Detect which cell encompasses the target text, then output its [x, y] center coordinate. 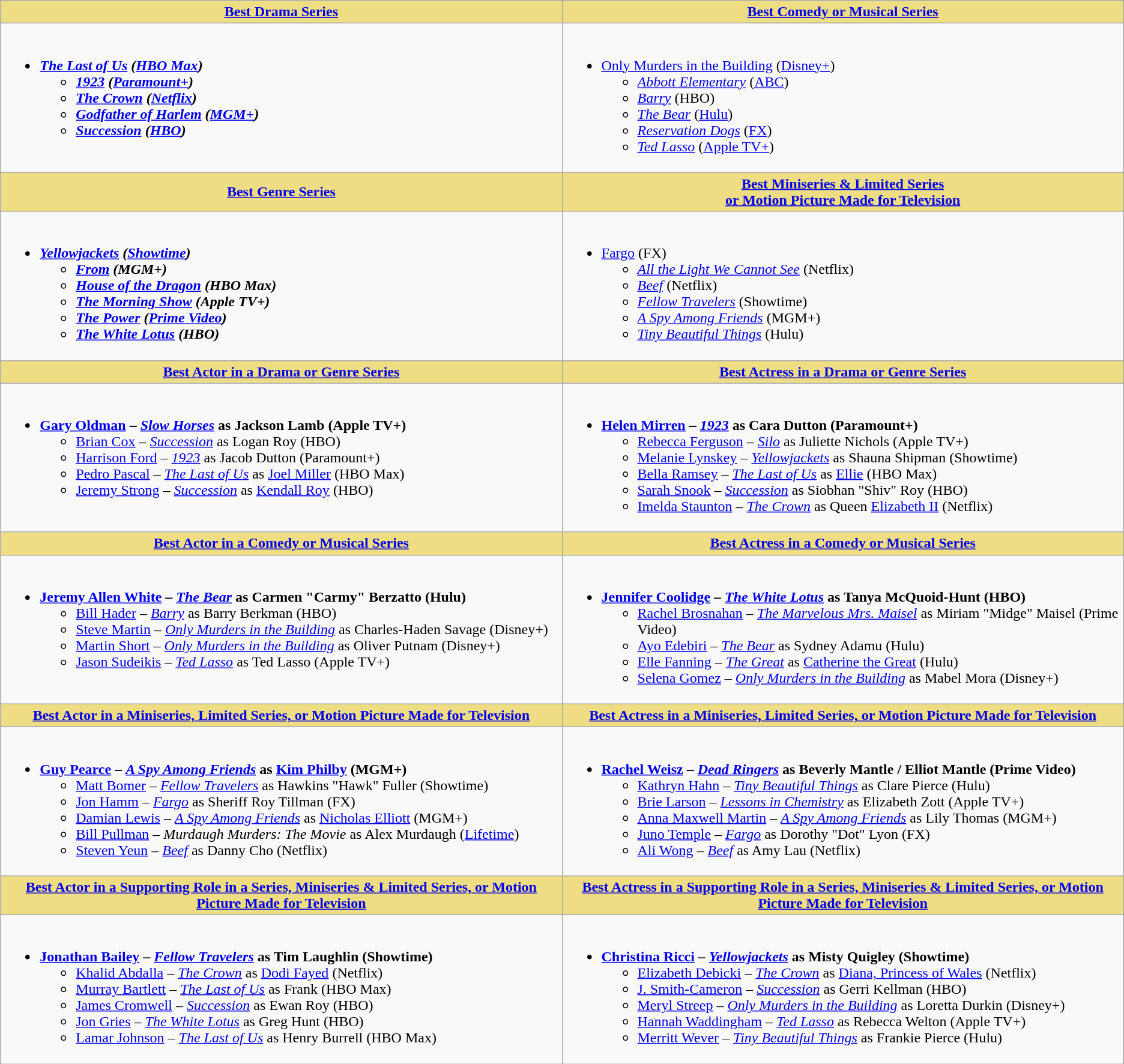
Best Actress in a Miniseries, Limited Series, or Motion Picture Made for Television [843, 715]
Best Comedy or Musical Series [843, 12]
Best Actress in a Supporting Role in a Series, Miniseries & Limited Series, or Motion Picture Made for Television [843, 895]
Best Actress in a Comedy or Musical Series [843, 543]
Best Miniseries & Limited Seriesor Motion Picture Made for Television [843, 192]
Best Drama Series [281, 12]
Best Actor in a Supporting Role in a Series, Miniseries & Limited Series, or Motion Picture Made for Television [281, 895]
Fargo (FX)All the Light We Cannot See (Netflix)Beef (Netflix)Fellow Travelers (Showtime)A Spy Among Friends (MGM+)Tiny Beautiful Things (Hulu) [843, 286]
Only Murders in the Building (Disney+)Abbott Elementary (ABC)Barry (HBO)The Bear (Hulu)Reservation Dogs (FX)Ted Lasso (Apple TV+) [843, 98]
Best Actor in a Miniseries, Limited Series, or Motion Picture Made for Television [281, 715]
Best Genre Series [281, 192]
The Last of Us (HBO Max)1923 (Paramount+)The Crown (Netflix)Godfather of Harlem (MGM+)Succession (HBO) [281, 98]
Yellowjackets (Showtime)From (MGM+)House of the Dragon (HBO Max)The Morning Show (Apple TV+)The Power (Prime Video)The White Lotus (HBO) [281, 286]
Best Actress in a Drama or Genre Series [843, 372]
Best Actor in a Drama or Genre Series [281, 372]
Best Actor in a Comedy or Musical Series [281, 543]
